Scan for the cell matching the given text and deliver its [x, y] coordinate at center. 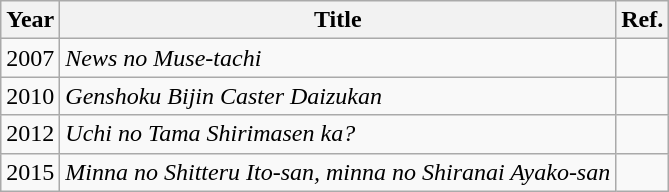
Genshoku Bijin Caster Daizukan [338, 96]
Ref. [642, 20]
2012 [30, 134]
News no Muse-tachi [338, 58]
Minna no Shitteru Ito-san, minna no Shiranai Ayako-san [338, 172]
2007 [30, 58]
Year [30, 20]
Title [338, 20]
2015 [30, 172]
2010 [30, 96]
Uchi no Tama Shirimasen ka? [338, 134]
